For the text-containing cell, return its midpoint in (X, Y) coordinate format. 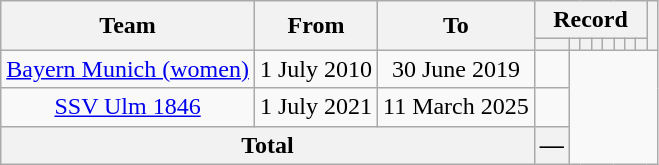
Record (590, 20)
SSV Ulm 1846 (128, 107)
30 June 2019 (456, 69)
Bayern Munich (women) (128, 69)
Total (268, 145)
— (552, 145)
Team (128, 26)
From (316, 26)
To (456, 26)
11 March 2025 (456, 107)
1 July 2021 (316, 107)
1 July 2010 (316, 69)
